Extract the (x, y) coordinate from the center of the cell holding the provided text.  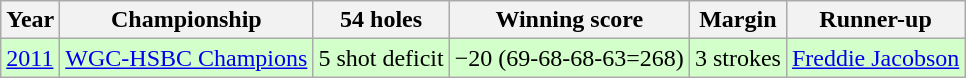
2011 (30, 58)
Year (30, 20)
Runner-up (875, 20)
Margin (738, 20)
3 strokes (738, 58)
WGC-HSBC Champions (186, 58)
Freddie Jacobson (875, 58)
54 holes (381, 20)
Championship (186, 20)
5 shot deficit (381, 58)
−20 (69-68-68-63=268) (569, 58)
Winning score (569, 20)
